Provide the [x, y] coordinate of the cell's center where the given text is located.  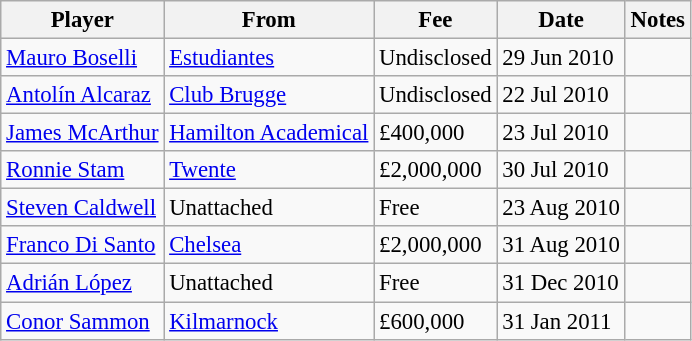
22 Jul 2010 [561, 95]
Hamilton Academical [269, 133]
Ronnie Stam [82, 170]
£600,000 [436, 321]
29 Jun 2010 [561, 58]
Antolín Alcaraz [82, 95]
James McArthur [82, 133]
Kilmarnock [269, 321]
Mauro Boselli [82, 58]
23 Aug 2010 [561, 208]
Adrián López [82, 283]
Club Brugge [269, 95]
31 Aug 2010 [561, 245]
23 Jul 2010 [561, 133]
Franco Di Santo [82, 245]
Conor Sammon [82, 321]
Date [561, 20]
30 Jul 2010 [561, 170]
Steven Caldwell [82, 208]
Chelsea [269, 245]
Fee [436, 20]
31 Jan 2011 [561, 321]
Twente [269, 170]
From [269, 20]
31 Dec 2010 [561, 283]
Player [82, 20]
Notes [658, 20]
Estudiantes [269, 58]
£400,000 [436, 133]
